Find where the given text appears and provide that cell's center as (x, y) coordinate. 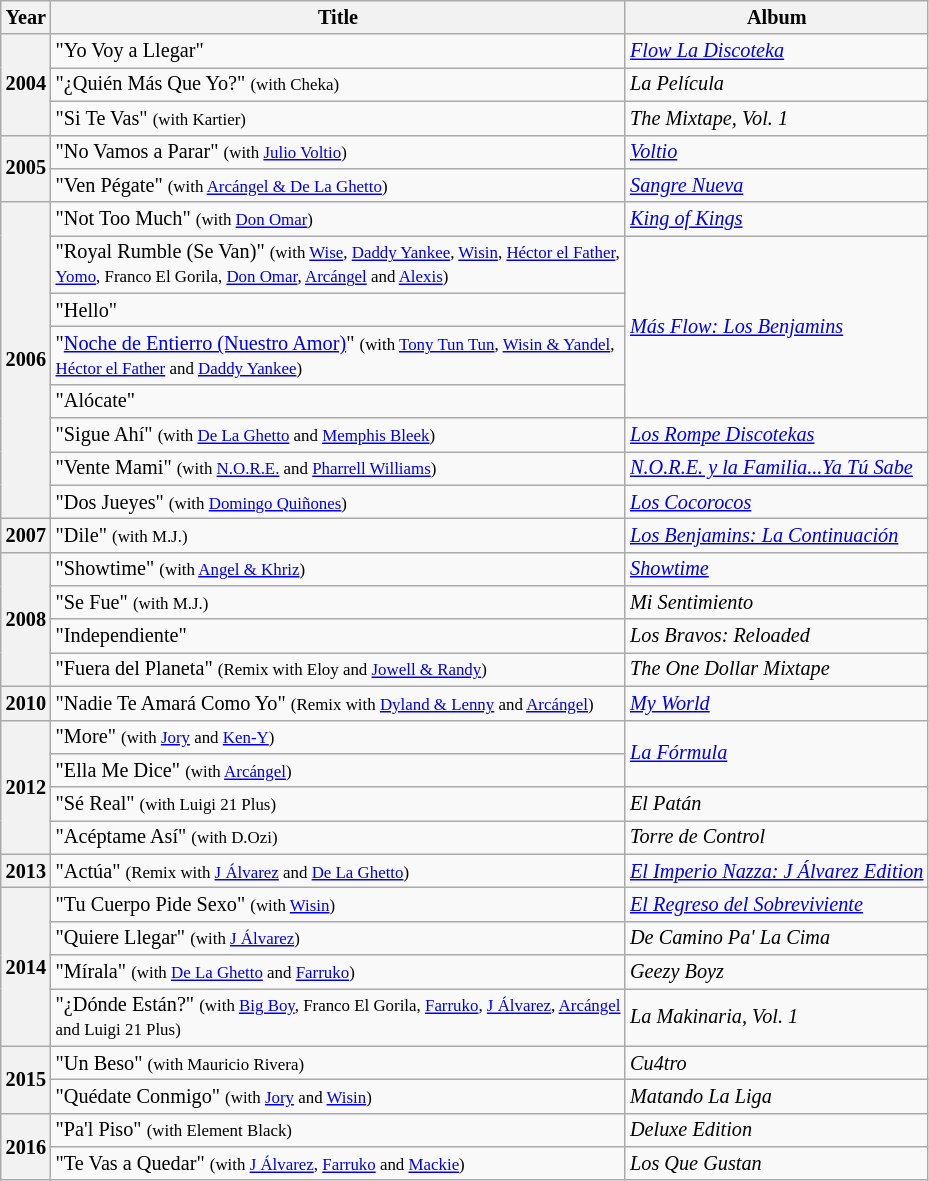
"Si Te Vas" (with Kartier) (338, 118)
"Sé Real" (with Luigi 21 Plus) (338, 804)
Year (26, 17)
"Dos Jueyes" (with Domingo Quiñones) (338, 502)
2006 (26, 360)
The One Dollar Mixtape (776, 669)
"Vente Mami" (with N.O.R.E. and Pharrell Williams) (338, 468)
Geezy Boyz (776, 971)
2013 (26, 871)
"Tu Cuerpo Pide Sexo" (with Wisin) (338, 904)
Voltio (776, 151)
Flow La Discoteka (776, 51)
Los Cocorocos (776, 502)
2014 (26, 966)
N.O.R.E. y la Familia...Ya Tú Sabe (776, 468)
Showtime (776, 569)
King of Kings (776, 219)
2012 (26, 787)
"Mírala" (with De La Ghetto and Farruko) (338, 971)
2007 (26, 535)
Cu4tro (776, 1063)
"Independiente" (338, 636)
"Acéptame Así" (with D.Ozi) (338, 837)
"More" (with Jory and Ken-Y) (338, 737)
El Regreso del Sobreviviente (776, 904)
Sangre Nueva (776, 185)
"Not Too Much" (with Don Omar) (338, 219)
"¿Dónde Están?" (with Big Boy, Franco El Gorila, Farruko, J Álvarez, Arcángeland Luigi 21 Plus) (338, 1017)
"Royal Rumble (Se Van)" (with Wise, Daddy Yankee, Wisin, Héctor el Father,Yomo, Franco El Gorila, Don Omar, Arcángel and Alexis) (338, 264)
Más Flow: Los Benjamins (776, 326)
Title (338, 17)
"Nadie Te Amará Como Yo" (Remix with Dyland & Lenny and Arcángel) (338, 703)
"Fuera del Planeta" (Remix with Eloy and Jowell & Randy) (338, 669)
"Ella Me Dice" (with Arcángel) (338, 770)
The Mixtape, Vol. 1 (776, 118)
"Showtime" (with Angel & Khriz) (338, 569)
2004 (26, 84)
De Camino Pa' La Cima (776, 938)
2005 (26, 168)
"Quédate Conmigo" (with Jory and Wisin) (338, 1096)
"Un Beso" (with Mauricio Rivera) (338, 1063)
"Sigue Ahí" (with De La Ghetto and Memphis Bleek) (338, 434)
"Noche de Entierro (Nuestro Amor)" (with Tony Tun Tun, Wisin & Yandel,Héctor el Father and Daddy Yankee) (338, 355)
Los Benjamins: La Continuación (776, 535)
"Dile" (with M.J.) (338, 535)
2015 (26, 1080)
La Makinaria, Vol. 1 (776, 1017)
"Actúa" (Remix with J Álvarez and De La Ghetto) (338, 871)
El Patán (776, 804)
"No Vamos a Parar" (with Julio Voltio) (338, 151)
Los Rompe Discotekas (776, 434)
Torre de Control (776, 837)
"Alócate" (338, 401)
"¿Quién Más Que Yo?" (with Cheka) (338, 84)
La Fórmula (776, 754)
Album (776, 17)
2010 (26, 703)
La Película (776, 84)
2008 (26, 619)
"Se Fue" (with M.J.) (338, 602)
Los Bravos: Reloaded (776, 636)
2016 (26, 1146)
"Pa'l Piso" (with Element Black) (338, 1130)
"Yo Voy a Llegar" (338, 51)
My World (776, 703)
Matando La Liga (776, 1096)
Mi Sentimiento (776, 602)
"Te Vas a Quedar" (with J Álvarez, Farruko and Mackie) (338, 1163)
Los Que Gustan (776, 1163)
"Quiere Llegar" (with J Álvarez) (338, 938)
"Ven Pégate" (with Arcángel & De La Ghetto) (338, 185)
El Imperio Nazza: J Álvarez Edition (776, 871)
"Hello" (338, 310)
Deluxe Edition (776, 1130)
